Determine the [x, y] coordinate at the center of the cell enclosing the given text.  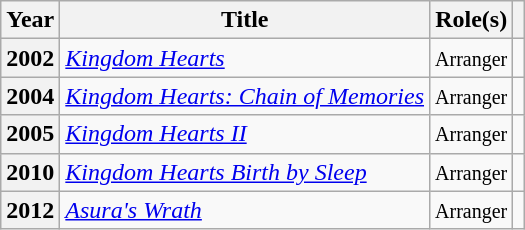
2012 [30, 210]
2004 [30, 96]
2002 [30, 58]
Kingdom Hearts: Chain of Memories [245, 96]
Kingdom Hearts [245, 58]
2010 [30, 172]
Year [30, 20]
Role(s) [472, 20]
Asura's Wrath [245, 210]
Kingdom Hearts II [245, 134]
Kingdom Hearts Birth by Sleep [245, 172]
2005 [30, 134]
Title [245, 20]
